From the cell containing the given text, extract its center point as (X, Y) coordinate. 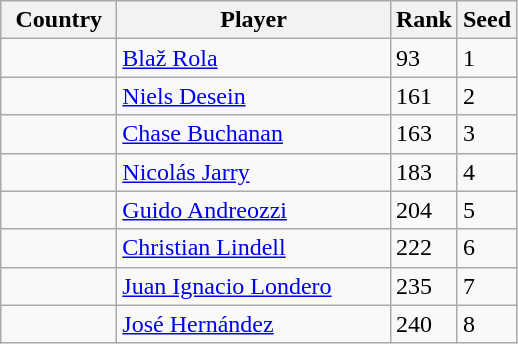
José Hernández (254, 324)
222 (424, 248)
Country (59, 20)
1 (486, 58)
4 (486, 172)
235 (424, 286)
Blaž Rola (254, 58)
240 (424, 324)
93 (424, 58)
204 (424, 210)
Player (254, 20)
3 (486, 134)
Juan Ignacio Londero (254, 286)
Guido Andreozzi (254, 210)
6 (486, 248)
Rank (424, 20)
7 (486, 286)
183 (424, 172)
161 (424, 96)
Seed (486, 20)
8 (486, 324)
163 (424, 134)
Niels Desein (254, 96)
2 (486, 96)
Nicolás Jarry (254, 172)
Christian Lindell (254, 248)
Chase Buchanan (254, 134)
5 (486, 210)
